Determine the [x, y] coordinate at the center of the cell enclosing the given text.  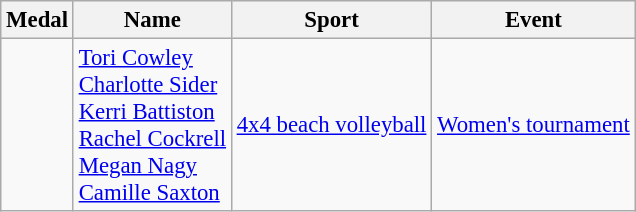
Name [152, 20]
Tori CowleyCharlotte SiderKerri BattistonRachel CockrellMegan NagyCamille Saxton [152, 126]
4x4 beach volleyball [331, 126]
Medal [38, 20]
Sport [331, 20]
Event [534, 20]
Women's tournament [534, 126]
